From the cell containing the given text, extract its center point as (X, Y) coordinate. 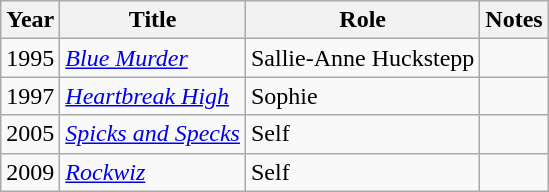
Rockwiz (153, 172)
Year (30, 20)
Role (362, 20)
Spicks and Specks (153, 134)
Notes (514, 20)
Blue Murder (153, 58)
Heartbreak High (153, 96)
1997 (30, 96)
2009 (30, 172)
Sallie-Anne Huckstepp (362, 58)
Title (153, 20)
1995 (30, 58)
Sophie (362, 96)
2005 (30, 134)
